Find where the given text appears and provide that cell's center as [X, Y] coordinate. 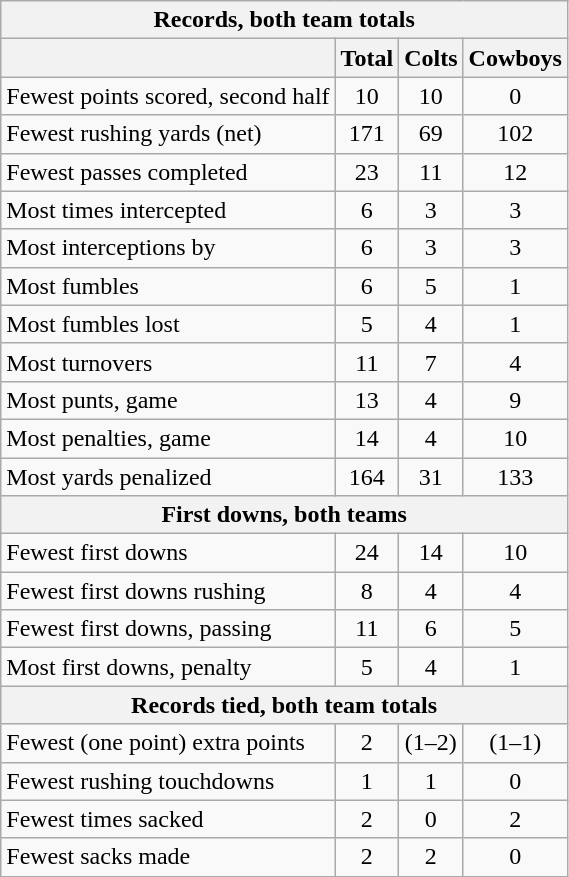
Most turnovers [168, 362]
Colts [431, 58]
102 [515, 134]
171 [367, 134]
Total [367, 58]
Fewest first downs rushing [168, 591]
8 [367, 591]
Records tied, both team totals [284, 705]
(1–2) [431, 743]
Records, both team totals [284, 20]
Fewest passes completed [168, 172]
31 [431, 477]
Fewest points scored, second half [168, 96]
Fewest (one point) extra points [168, 743]
First downs, both teams [284, 515]
Cowboys [515, 58]
(1–1) [515, 743]
Fewest first downs, passing [168, 629]
Most first downs, penalty [168, 667]
Fewest first downs [168, 553]
12 [515, 172]
9 [515, 400]
Fewest sacks made [168, 857]
Most fumbles lost [168, 324]
7 [431, 362]
Most punts, game [168, 400]
24 [367, 553]
Most interceptions by [168, 248]
Fewest rushing touchdowns [168, 781]
133 [515, 477]
69 [431, 134]
Fewest rushing yards (net) [168, 134]
Most times intercepted [168, 210]
Most yards penalized [168, 477]
23 [367, 172]
Fewest times sacked [168, 819]
Most penalties, game [168, 438]
Most fumbles [168, 286]
13 [367, 400]
164 [367, 477]
